Identify which cell holds the provided text, then report its [x, y] central coordinate. 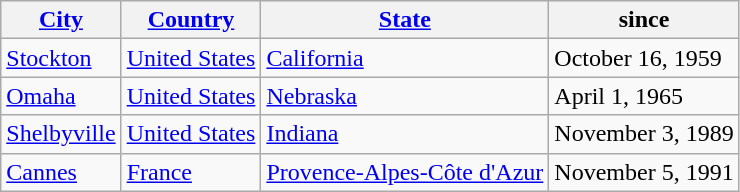
Indiana [405, 134]
City [61, 20]
State [405, 20]
Nebraska [405, 96]
France [191, 172]
Provence-Alpes-Côte d'Azur [405, 172]
Cannes [61, 172]
Omaha [61, 96]
April 1, 1965 [644, 96]
Country [191, 20]
California [405, 58]
Stockton [61, 58]
Shelbyville [61, 134]
November 3, 1989 [644, 134]
October 16, 1959 [644, 58]
November 5, 1991 [644, 172]
since [644, 20]
